Locate the cell with the specified text and output its [X, Y] center coordinate. 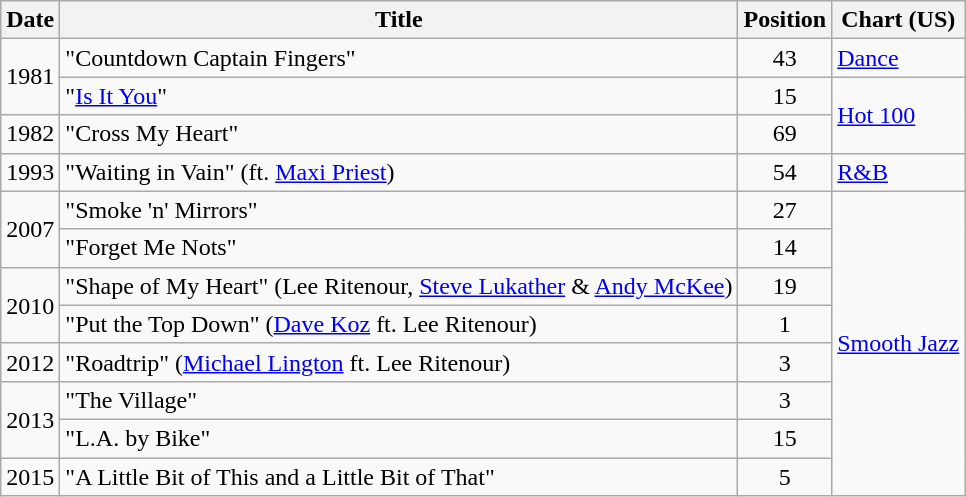
"A Little Bit of This and a Little Bit of That" [399, 477]
"Put the Top Down" (Dave Koz ft. Lee Ritenour) [399, 324]
2012 [30, 362]
54 [785, 172]
43 [785, 58]
"Shape of My Heart" (Lee Ritenour, Steve Lukather & Andy McKee) [399, 286]
"Countdown Captain Fingers" [399, 58]
"Smoke 'n' Mirrors" [399, 210]
2007 [30, 229]
5 [785, 477]
69 [785, 134]
Date [30, 20]
Hot 100 [898, 115]
27 [785, 210]
"Is It You" [399, 96]
"Forget Me Nots" [399, 248]
"The Village" [399, 400]
"Cross My Heart" [399, 134]
2010 [30, 305]
Title [399, 20]
"Waiting in Vain" (ft. Maxi Priest) [399, 172]
Dance [898, 58]
"L.A. by Bike" [399, 438]
14 [785, 248]
2013 [30, 419]
19 [785, 286]
R&B [898, 172]
1982 [30, 134]
"Roadtrip" (Michael Lington ft. Lee Ritenour) [399, 362]
2015 [30, 477]
1981 [30, 77]
Position [785, 20]
Chart (US) [898, 20]
Smooth Jazz [898, 343]
1993 [30, 172]
1 [785, 324]
